Provide the (x, y) coordinate of the cell's center where the given text is located.  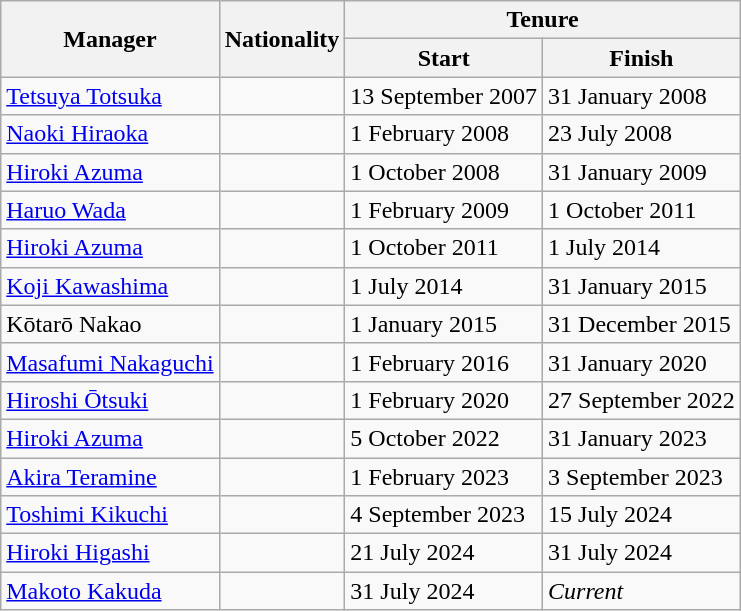
Hiroshi Ōtsuki (110, 400)
Kōtarō Nakao (110, 324)
Start (444, 58)
27 September 2022 (642, 400)
1 February 2016 (444, 362)
21 July 2024 (444, 553)
Finish (642, 58)
1 February 2008 (444, 134)
Manager (110, 39)
1 October 2008 (444, 172)
1 February 2020 (444, 400)
31 January 2008 (642, 96)
Naoki Hiraoka (110, 134)
31 January 2020 (642, 362)
Koji Kawashima (110, 286)
4 September 2023 (444, 515)
31 January 2023 (642, 438)
31 January 2009 (642, 172)
Toshimi Kikuchi (110, 515)
15 July 2024 (642, 515)
31 January 2015 (642, 286)
Makoto Kakuda (110, 591)
Tenure (542, 20)
23 July 2008 (642, 134)
31 December 2015 (642, 324)
Haruo Wada (110, 210)
Current (642, 591)
Nationality (282, 39)
1 February 2023 (444, 477)
Akira Teramine (110, 477)
Hiroki Higashi (110, 553)
1 February 2009 (444, 210)
3 September 2023 (642, 477)
5 October 2022 (444, 438)
Tetsuya Totsuka (110, 96)
Masafumi Nakaguchi (110, 362)
1 January 2015 (444, 324)
13 September 2007 (444, 96)
